Find where the given text appears and provide that cell's center as [X, Y] coordinate. 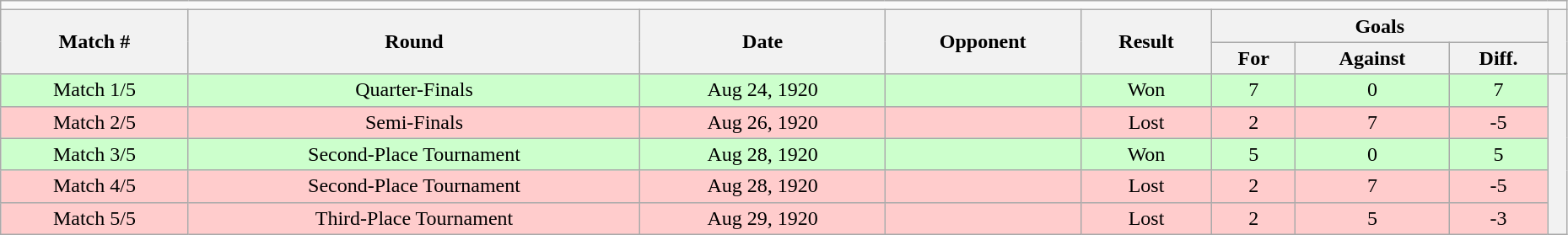
Goals [1380, 26]
Opponent [983, 42]
Match 5/5 [94, 218]
Round [414, 42]
Aug 26, 1920 [762, 122]
Match 1/5 [94, 90]
Quarter-Finals [414, 90]
Aug 29, 1920 [762, 218]
Match 3/5 [94, 154]
-3 [1498, 218]
Date [762, 42]
Against [1371, 58]
For [1253, 58]
Aug 24, 1920 [762, 90]
Semi-Finals [414, 122]
Match 4/5 [94, 186]
Match # [94, 42]
Result [1146, 42]
Diff. [1498, 58]
Third-Place Tournament [414, 218]
Match 2/5 [94, 122]
